Locate the cell with the specified text and output its (X, Y) center coordinate. 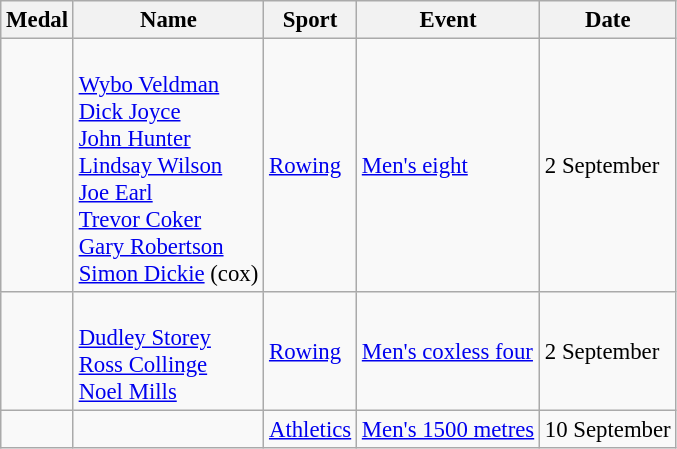
Dudley StoreyRoss CollingeNoel Mills (168, 352)
Date (608, 20)
Sport (310, 20)
Event (448, 20)
Men's 1500 metres (448, 430)
10 September (608, 430)
Name (168, 20)
Men's coxless four (448, 352)
Men's eight (448, 166)
Athletics (310, 430)
Medal (38, 20)
Wybo VeldmanDick JoyceJohn HunterLindsay WilsonJoe EarlTrevor CokerGary RobertsonSimon Dickie (cox) (168, 166)
